Return the [x, y] coordinate for the center point of the cell that contains the specified text.  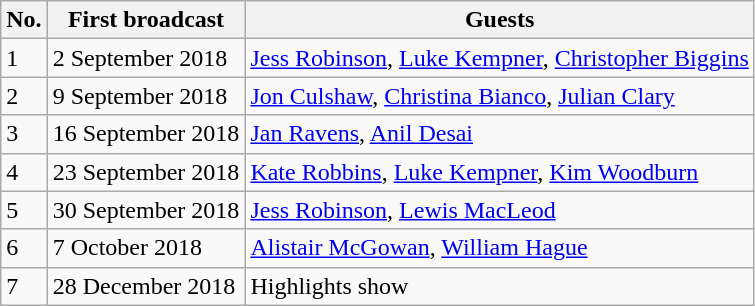
No. [24, 20]
7 [24, 286]
7 October 2018 [146, 248]
30 September 2018 [146, 210]
6 [24, 248]
Kate Robbins, Luke Kempner, Kim Woodburn [500, 172]
First broadcast [146, 20]
Jess Robinson, Lewis MacLeod [500, 210]
16 September 2018 [146, 134]
4 [24, 172]
2 September 2018 [146, 58]
5 [24, 210]
9 September 2018 [146, 96]
Highlights show [500, 286]
23 September 2018 [146, 172]
3 [24, 134]
Guests [500, 20]
2 [24, 96]
Jess Robinson, Luke Kempner, Christopher Biggins [500, 58]
Jon Culshaw, Christina Bianco, Julian Clary [500, 96]
28 December 2018 [146, 286]
Jan Ravens, Anil Desai [500, 134]
1 [24, 58]
Alistair McGowan, William Hague [500, 248]
